Return [x, y] of the center of cell containing provided text 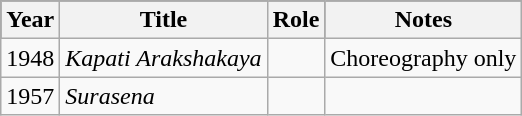
Notes [424, 20]
1948 [30, 58]
Role [296, 20]
Title [164, 20]
Surasena [164, 96]
Kapati Arakshakaya [164, 58]
Choreography only [424, 58]
Year [30, 20]
1957 [30, 96]
